Return [x, y] of the center of cell containing provided text 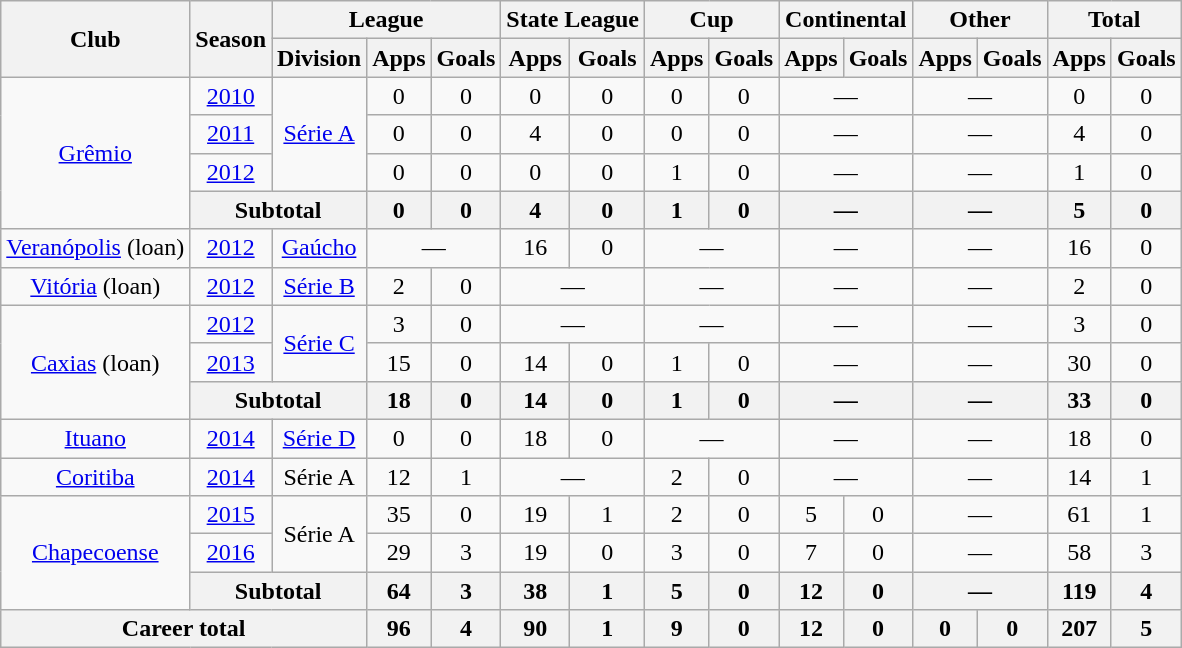
Division [320, 58]
League [386, 20]
90 [536, 629]
61 [1079, 515]
Ituano [96, 438]
2011 [231, 134]
96 [399, 629]
207 [1079, 629]
Caxias (loan) [96, 362]
Club [96, 39]
2016 [231, 553]
Season [231, 39]
15 [399, 362]
119 [1079, 591]
Other [980, 20]
29 [399, 553]
35 [399, 515]
Gaúcho [320, 248]
9 [677, 629]
Chapecoense [96, 553]
33 [1079, 400]
Vitória (loan) [96, 286]
2013 [231, 362]
2015 [231, 515]
Cup [712, 20]
58 [1079, 553]
38 [536, 591]
Continental [846, 20]
Série B [320, 286]
Coritiba [96, 477]
State League [573, 20]
Série D [320, 438]
7 [811, 553]
Veranópolis (loan) [96, 248]
64 [399, 591]
Career total [184, 629]
30 [1079, 362]
Total [1114, 20]
Grêmio [96, 153]
2010 [231, 96]
Série C [320, 343]
